Return [x, y] of the center of cell containing provided text 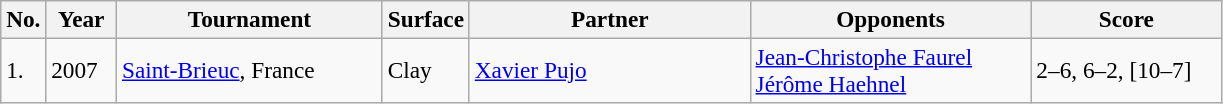
Saint-Brieuc, France [250, 70]
No. [24, 19]
Partner [610, 19]
Jean-Christophe Faurel Jérôme Haehnel [890, 70]
Surface [426, 19]
Score [1126, 19]
Xavier Pujo [610, 70]
Year [82, 19]
1. [24, 70]
Clay [426, 70]
2007 [82, 70]
Tournament [250, 19]
Opponents [890, 19]
2–6, 6–2, [10–7] [1126, 70]
